From the cell containing the given text, extract its center point as (x, y) coordinate. 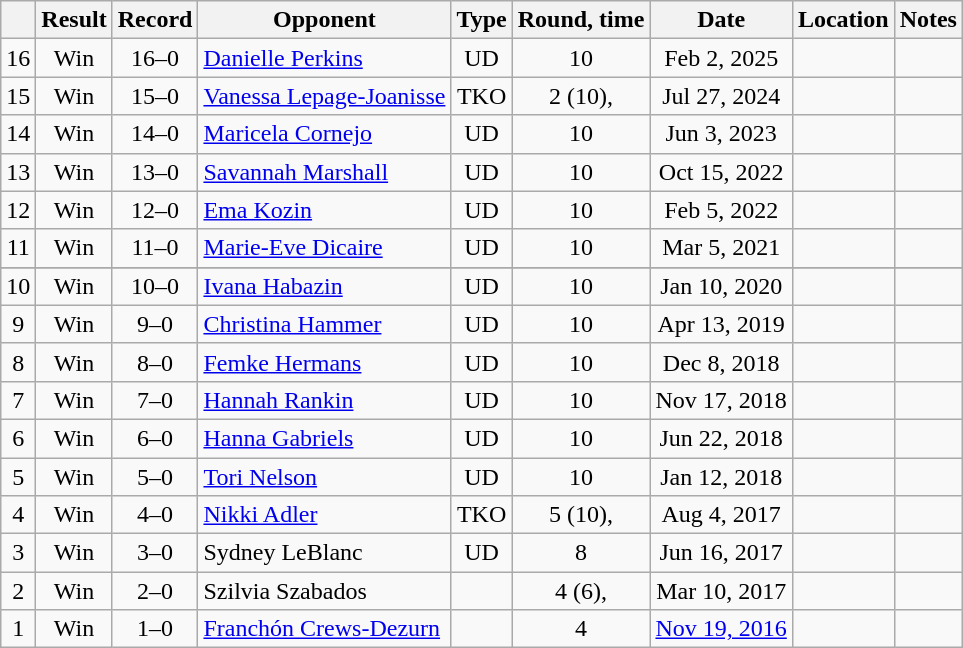
12–0 (155, 210)
Nov 17, 2018 (721, 400)
Marie-Eve Dicaire (324, 248)
10–0 (155, 286)
Jun 22, 2018 (721, 438)
Nov 19, 2016 (721, 629)
Nikki Adler (324, 515)
Date (721, 20)
Dec 8, 2018 (721, 362)
4 (6), (581, 591)
Apr 13, 2019 (721, 324)
6 (18, 438)
Vanessa Lepage-Joanisse (324, 96)
5 (10), (581, 515)
11 (18, 248)
Oct 15, 2022 (721, 172)
Aug 4, 2017 (721, 515)
Jan 10, 2020 (721, 286)
Jan 12, 2018 (721, 477)
Jul 27, 2024 (721, 96)
Ivana Habazin (324, 286)
11–0 (155, 248)
7 (18, 400)
2 (10), (581, 96)
Szilvia Szabados (324, 591)
9 (18, 324)
Feb 2, 2025 (721, 58)
Ema Kozin (324, 210)
Notes (928, 20)
5–0 (155, 477)
4–0 (155, 515)
Location (843, 20)
1 (18, 629)
Franchón Crews-Dezurn (324, 629)
15 (18, 96)
16–0 (155, 58)
7–0 (155, 400)
9–0 (155, 324)
15–0 (155, 96)
14 (18, 134)
2 (18, 591)
14–0 (155, 134)
Hanna Gabriels (324, 438)
3 (18, 553)
Round, time (581, 20)
Jun 16, 2017 (721, 553)
13–0 (155, 172)
Christina Hammer (324, 324)
Feb 5, 2022 (721, 210)
Sydney LeBlanc (324, 553)
Savannah Marshall (324, 172)
2–0 (155, 591)
Jun 3, 2023 (721, 134)
Danielle Perkins (324, 58)
3–0 (155, 553)
13 (18, 172)
Maricela Cornejo (324, 134)
Femke Hermans (324, 362)
Type (482, 20)
8–0 (155, 362)
6–0 (155, 438)
Opponent (324, 20)
Hannah Rankin (324, 400)
5 (18, 477)
1–0 (155, 629)
16 (18, 58)
Mar 10, 2017 (721, 591)
Record (155, 20)
Mar 5, 2021 (721, 248)
Result (74, 20)
Tori Nelson (324, 477)
12 (18, 210)
